Locate the cell with the specified text and output its [X, Y] center coordinate. 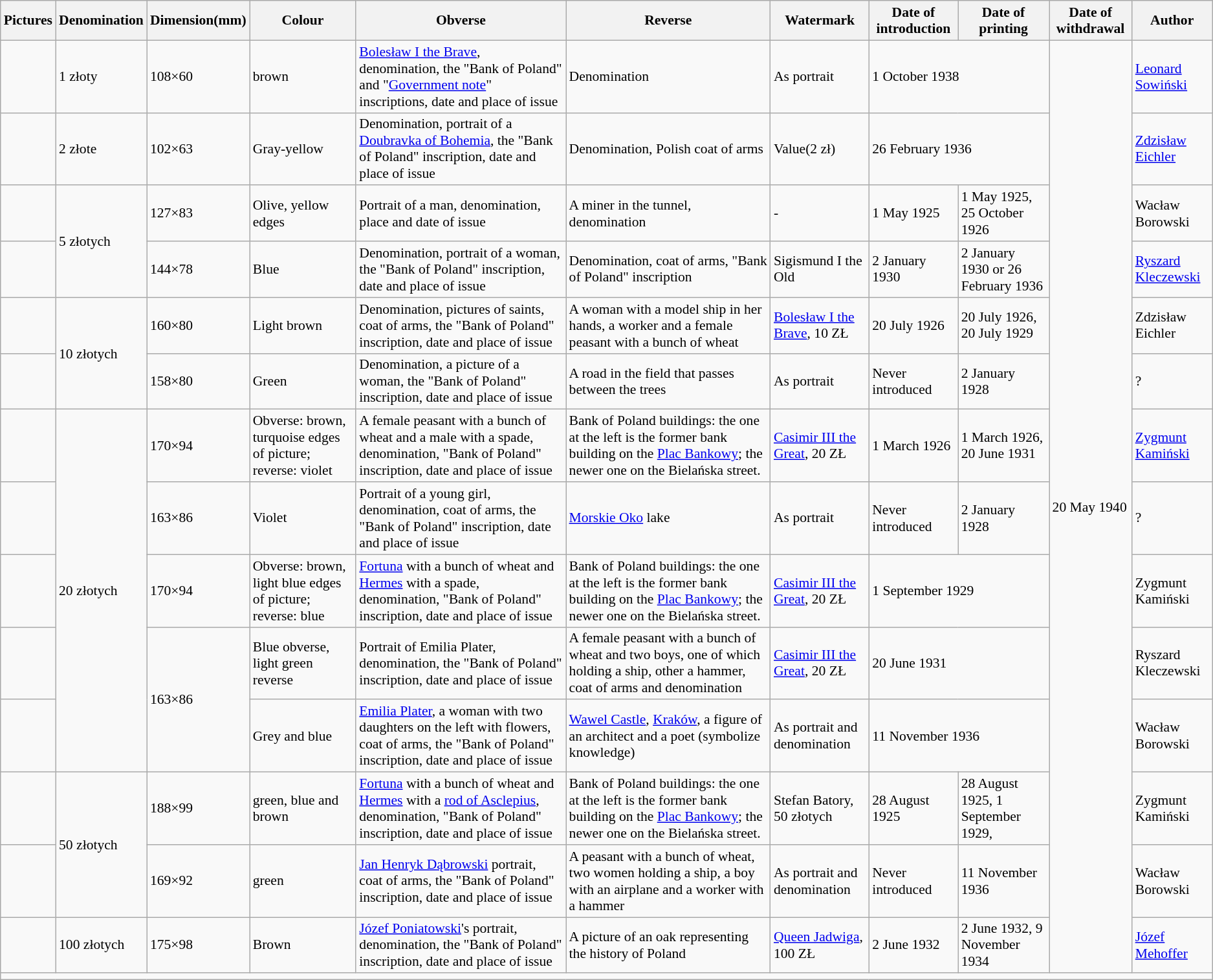
A miner in the tunnel, denomination [668, 213]
100 złotych [101, 946]
A road in the field that passes between the trees [668, 382]
2 January 1930 or 26 February 1936 [1004, 269]
green [303, 881]
Wawel Castle, Kraków, a figure of an architect and a poet (symbolize knowledge) [668, 736]
Date of printing [1004, 21]
20 June 1931 [959, 663]
160×80 [198, 326]
127×83 [198, 213]
Morskie Oko lake [668, 518]
1 March 1926 [913, 446]
Fortuna with a bunch of wheat and Hermes with a rod of Asclepius, denomination, "Bank of Poland" inscription, date and place of issue [461, 809]
Pictures [28, 21]
Denomination, Polish coat of arms [668, 149]
1 May 1925, 25 October 1926 [1004, 213]
20 May 1940 [1091, 506]
26 February 1936 [959, 149]
Denomination, portrait of a Doubravka of Bohemia, the "Bank of Poland" inscription, date and place of issue [461, 149]
Obverse: brown, light blue edges of picture; reverse: blue [303, 591]
20 July 1926 [913, 326]
Denomination, pictures of saints, coat of arms, the "Bank of Poland" inscription, date and place of issue [461, 326]
2 złote [101, 149]
Watermark [820, 21]
Brown [303, 946]
A woman with a model ship in her hands, a worker and a female peasant with a bunch of wheat [668, 326]
Bolesław I the Brave, 10 ZŁ [820, 326]
Author [1172, 21]
Reverse [668, 21]
Emilia Plater, a woman with two daughters on the left with flowers, coat of arms, the "Bank of Poland" inscription, date and place of issue [461, 736]
108×60 [198, 76]
Dimension(mm) [198, 21]
175×98 [198, 946]
28 August 1925, 1 September 1929, [1004, 809]
Obverse [461, 21]
1 March 1926, 20 June 1931 [1004, 446]
2 June 1932, 9 November 1934 [1004, 946]
1 October 1938 [959, 76]
1 May 1925 [913, 213]
Light brown [303, 326]
Blue obverse, light green reverse [303, 663]
188×99 [198, 809]
Jan Henryk Dąbrowski portrait, coat of arms, the "Bank of Poland" inscription, date and place of issue [461, 881]
Grey and blue [303, 736]
50 złotych [101, 845]
Gray-yellow [303, 149]
20 złotych [101, 591]
A female peasant with a bunch of wheat and a male with a spade, denomination, "Bank of Poland" inscription, date and place of issue [461, 446]
Denomination, coat of arms, "Bank of Poland" inscription [668, 269]
A picture of an oak representing the history of Poland [668, 946]
2 January 1930 [913, 269]
Stefan Batory, 50 złotych [820, 809]
A female peasant with a bunch of wheat and two boys, one of which holding a ship, other a hammer, coat of arms and denomination [668, 663]
Olive, yellow edges [303, 213]
Colour [303, 21]
Józef Poniatowski's portrait, denomination, the "Bank of Poland" inscription, date and place of issue [461, 946]
Portrait of a young girl, denomination, coat of arms, the "Bank of Poland" inscription, date and place of issue [461, 518]
169×92 [198, 881]
144×78 [198, 269]
Blue [303, 269]
Denomination, portrait of a woman, the "Bank of Poland" inscription, date and place of issue [461, 269]
A peasant with a bunch of wheat, two women holding a ship, a boy with an airplane and a worker with a hammer [668, 881]
- [820, 213]
brown [303, 76]
Józef Mehoffer [1172, 946]
28 August 1925 [913, 809]
Value(2 zł) [820, 149]
Obverse: brown, turquoise edges of picture; reverse: violet [303, 446]
Denomination, a picture of a woman, the "Bank of Poland" inscription, date and place of issue [461, 382]
Green [303, 382]
158×80 [198, 382]
102×63 [198, 149]
Sigismund I the Old [820, 269]
Bolesław I the Brave, denomination, the "Bank of Poland" and "Government note" inscriptions, date and place of issue [461, 76]
Date of withdrawal [1091, 21]
1 September 1929 [959, 591]
Portrait of a man, denomination, place and date of issue [461, 213]
Fortuna with a bunch of wheat and Hermes with a spade, denomination, "Bank of Poland" inscription, date and place of issue [461, 591]
10 złotych [101, 353]
Violet [303, 518]
1 złoty [101, 76]
5 złotych [101, 242]
Queen Jadwiga, 100 ZŁ [820, 946]
20 July 1926, 20 July 1929 [1004, 326]
Portrait of Emilia Plater, denomination, the "Bank of Poland" inscription, date and place of issue [461, 663]
Date of introduction [913, 21]
2 June 1932 [913, 946]
LeonardSowiński [1172, 76]
green, blue and brown [303, 809]
